Provide the (x, y) coordinate of the cell's center where the given text is located.  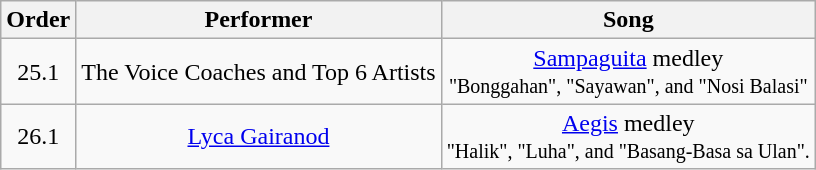
Aegis medley"Halik", "Luha", and "Basang-Basa sa Ulan". (628, 136)
Order (38, 20)
26.1 (38, 136)
25.1 (38, 72)
Song (628, 20)
The Voice Coaches and Top 6 Artists (258, 72)
Lyca Gairanod (258, 136)
Sampaguita medley"Bonggahan", "Sayawan", and "Nosi Balasi" (628, 72)
Performer (258, 20)
